Search for the cell housing the specified text and yield its [x, y] center coordinate. 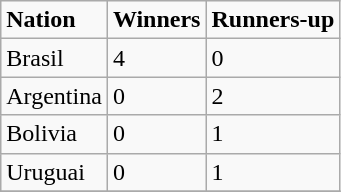
Brasil [54, 58]
Uruguai [54, 172]
Winners [156, 20]
Runners-up [273, 20]
Bolivia [54, 134]
Argentina [54, 96]
Nation [54, 20]
4 [156, 58]
2 [273, 96]
